Find where the given text appears and provide that cell's center as (x, y) coordinate. 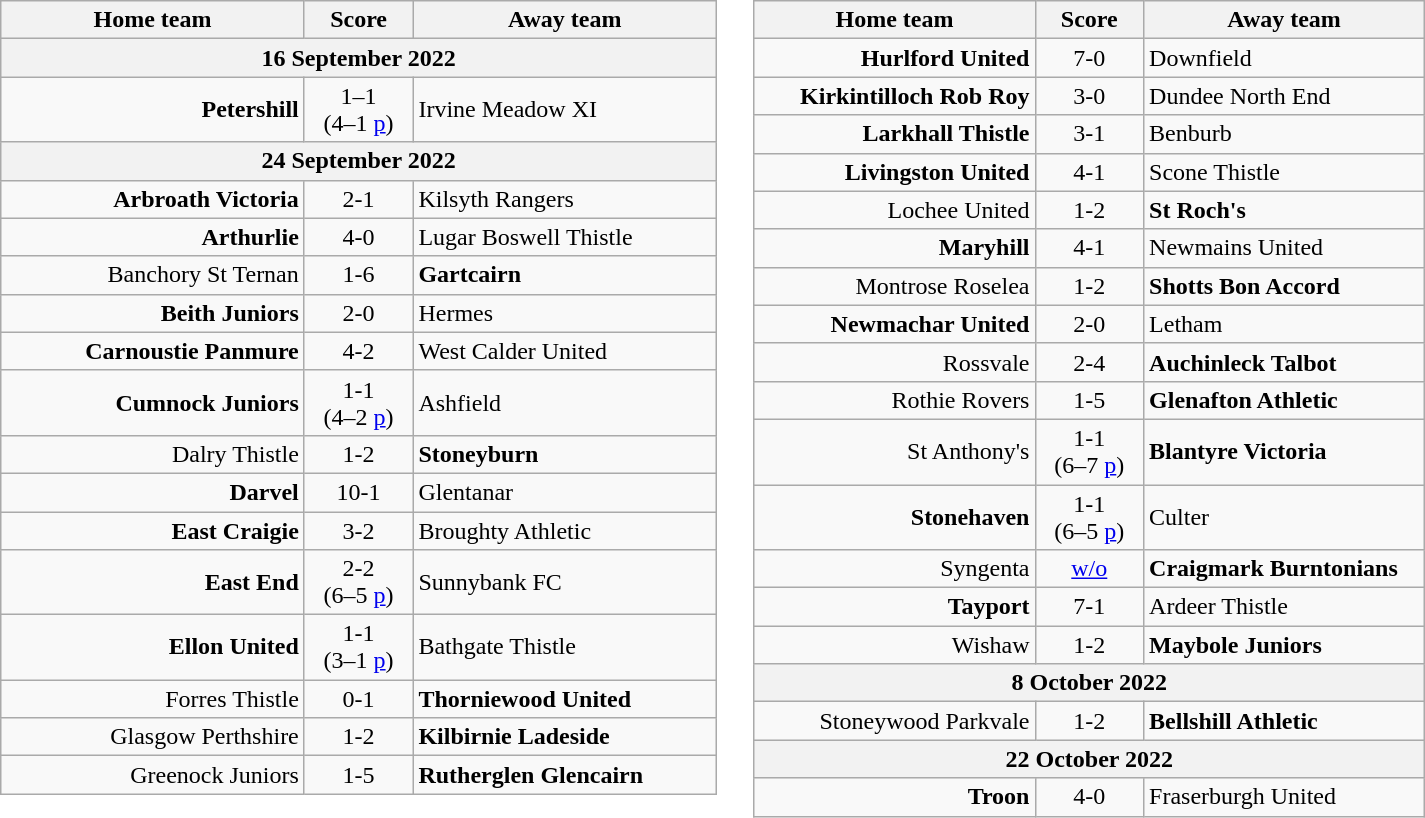
1-6 (358, 275)
Fraserburgh United (1284, 797)
Maybole Juniors (1284, 645)
Ellon United (153, 648)
Lochee United (894, 210)
Shotts Bon Accord (1284, 286)
Scone Thistle (1284, 172)
Craigmark Burntonians (1284, 569)
Glasgow Perthshire (153, 737)
Wishaw (894, 645)
Bathgate Thistle (565, 648)
Glentanar (565, 492)
Darvel (153, 492)
West Calder United (565, 351)
1-1(4–2 p) (358, 402)
4-2 (358, 351)
Carnoustie Panmure (153, 351)
Larkhall Thistle (894, 134)
Hermes (565, 313)
Irvine Meadow XI (565, 110)
10-1 (358, 492)
1–1(4–1 p) (358, 110)
East Craigie (153, 531)
7-1 (1090, 607)
Blantyre Victoria (1284, 452)
Rossvale (894, 362)
0-1 (358, 699)
Livingston United (894, 172)
3-1 (1090, 134)
1-1(6–5 p) (1090, 516)
Beith Juniors (153, 313)
8 October 2022 (1090, 683)
16 September 2022 (359, 58)
Kilbirnie Ladeside (565, 737)
Kirkintilloch Rob Roy (894, 96)
Maryhill (894, 248)
Culter (1284, 516)
3-0 (1090, 96)
1-1(3–1 p) (358, 648)
2-2(6–5 p) (358, 582)
East End (153, 582)
Arthurlie (153, 237)
Arbroath Victoria (153, 199)
Benburb (1284, 134)
3-2 (358, 531)
Bellshill Athletic (1284, 721)
w/o (1090, 569)
St Roch's (1284, 210)
2-4 (1090, 362)
Petershill (153, 110)
Rutherglen Glencairn (565, 775)
Montrose Roselea (894, 286)
Forres Thistle (153, 699)
Stoneywood Parkvale (894, 721)
Sunnybank FC (565, 582)
Tayport (894, 607)
Greenock Juniors (153, 775)
Newmachar United (894, 324)
Troon (894, 797)
24 September 2022 (359, 161)
St Anthony's (894, 452)
Auchinleck Talbot (1284, 362)
2-1 (358, 199)
Gartcairn (565, 275)
Rothie Rovers (894, 400)
Syngenta (894, 569)
Newmains United (1284, 248)
Stonehaven (894, 516)
Stoneyburn (565, 454)
Ashfield (565, 402)
1-1(6–7 p) (1090, 452)
7-0 (1090, 58)
Ardeer Thistle (1284, 607)
Kilsyth Rangers (565, 199)
Dundee North End (1284, 96)
Broughty Athletic (565, 531)
Glenafton Athletic (1284, 400)
Lugar Boswell Thistle (565, 237)
Letham (1284, 324)
22 October 2022 (1090, 759)
Downfield (1284, 58)
Hurlford United (894, 58)
Thorniewood United (565, 699)
Banchory St Ternan (153, 275)
Dalry Thistle (153, 454)
Cumnock Juniors (153, 402)
